Identify which cell holds the provided text, then report its [X, Y] central coordinate. 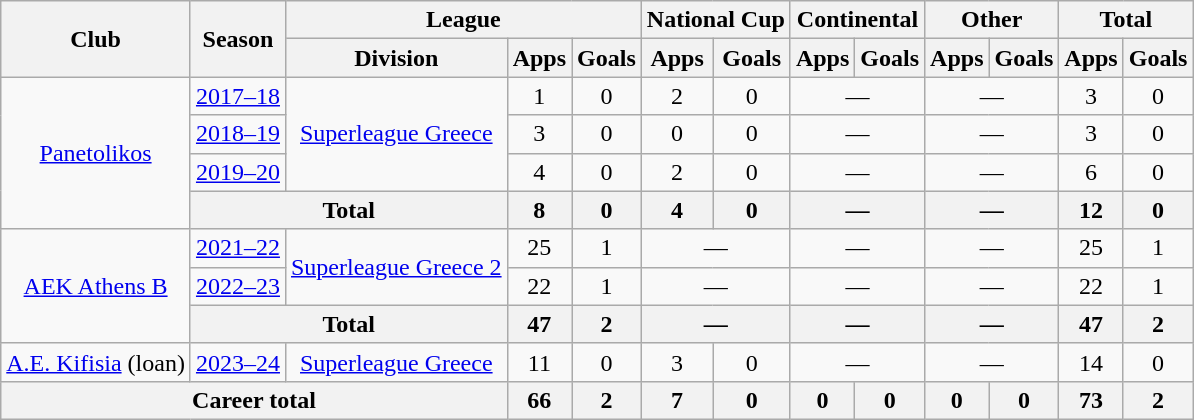
Club [96, 39]
Panetolikos [96, 153]
2022–23 [238, 286]
66 [539, 400]
Division [396, 58]
A.E. Kifisia (loan) [96, 362]
Continental [857, 20]
2019–20 [238, 172]
11 [539, 362]
7 [677, 400]
2021–22 [238, 248]
Other [992, 20]
2023–24 [238, 362]
6 [1091, 172]
2017–18 [238, 96]
73 [1091, 400]
Superleague Greece 2 [396, 267]
14 [1091, 362]
AEK Athens B [96, 286]
12 [1091, 210]
National Cup [716, 20]
2018–19 [238, 134]
Career total [254, 400]
8 [539, 210]
Season [238, 39]
League [463, 20]
